Search for the cell housing the specified text and yield its (X, Y) center coordinate. 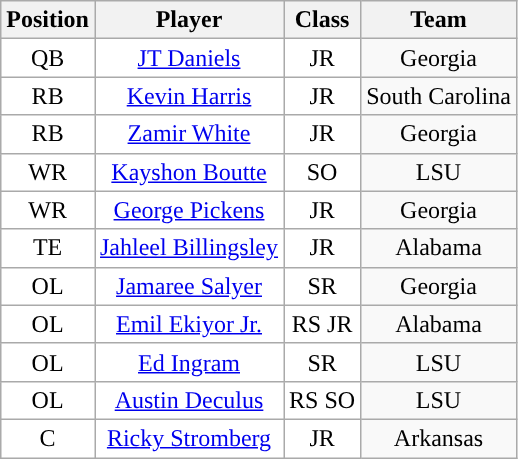
Kevin Harris (188, 96)
Jamaree Salyer (188, 286)
Arkansas (439, 438)
Kayshon Boutte (188, 172)
Jahleel Billingsley (188, 248)
QB (48, 58)
JT Daniels (188, 58)
Austin Deculus (188, 400)
Player (188, 20)
TE (48, 248)
Team (439, 20)
Class (322, 20)
Position (48, 20)
South Carolina (439, 96)
Emil Ekiyor Jr. (188, 324)
SO (322, 172)
Ricky Stromberg (188, 438)
Ed Ingram (188, 362)
George Pickens (188, 210)
RS SO (322, 400)
C (48, 438)
RS JR (322, 324)
Zamir White (188, 134)
